Determine the (x, y) coordinate at the center of the cell enclosing the given text.  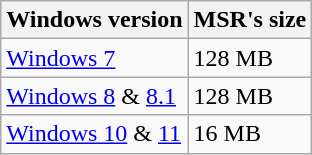
Windows 8 & 8.1 (94, 96)
MSR's size (250, 20)
16 MB (250, 134)
Windows 10 & 11 (94, 134)
Windows 7 (94, 58)
Windows version (94, 20)
